Locate the cell with the specified text and output its (X, Y) center coordinate. 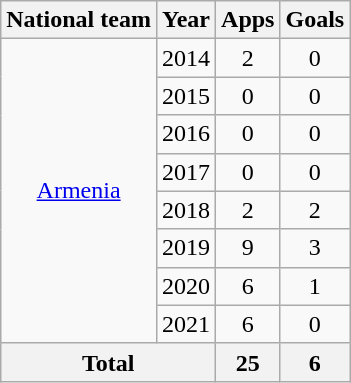
25 (248, 362)
Goals (315, 20)
National team (79, 20)
2015 (186, 96)
2020 (186, 286)
2016 (186, 134)
Apps (248, 20)
2018 (186, 210)
2019 (186, 248)
1 (315, 286)
Total (108, 362)
2014 (186, 58)
Year (186, 20)
Armenia (79, 191)
2021 (186, 324)
9 (248, 248)
2017 (186, 172)
3 (315, 248)
